Identify which cell holds the provided text, then report its [x, y] central coordinate. 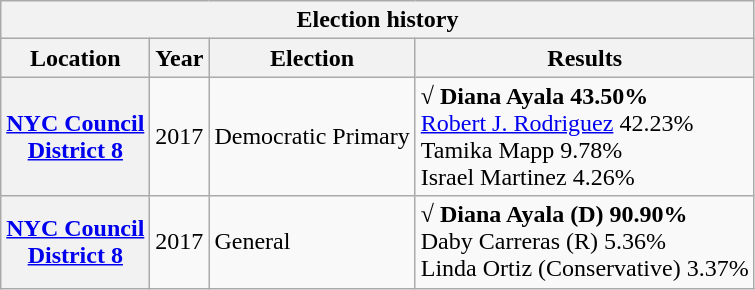
√ Diana Ayala 43.50%Robert J. Rodriguez 42.23%Tamika Mapp 9.78%Israel Martinez 4.26% [584, 136]
Location [76, 58]
Election [312, 58]
General [312, 242]
Results [584, 58]
Democratic Primary [312, 136]
Year [180, 58]
√ Diana Ayala (D) 90.90%Daby Carreras (R) 5.36%Linda Ortiz (Conservative) 3.37% [584, 242]
Election history [378, 20]
